Detect which cell encompasses the target text, then output its (x, y) center coordinate. 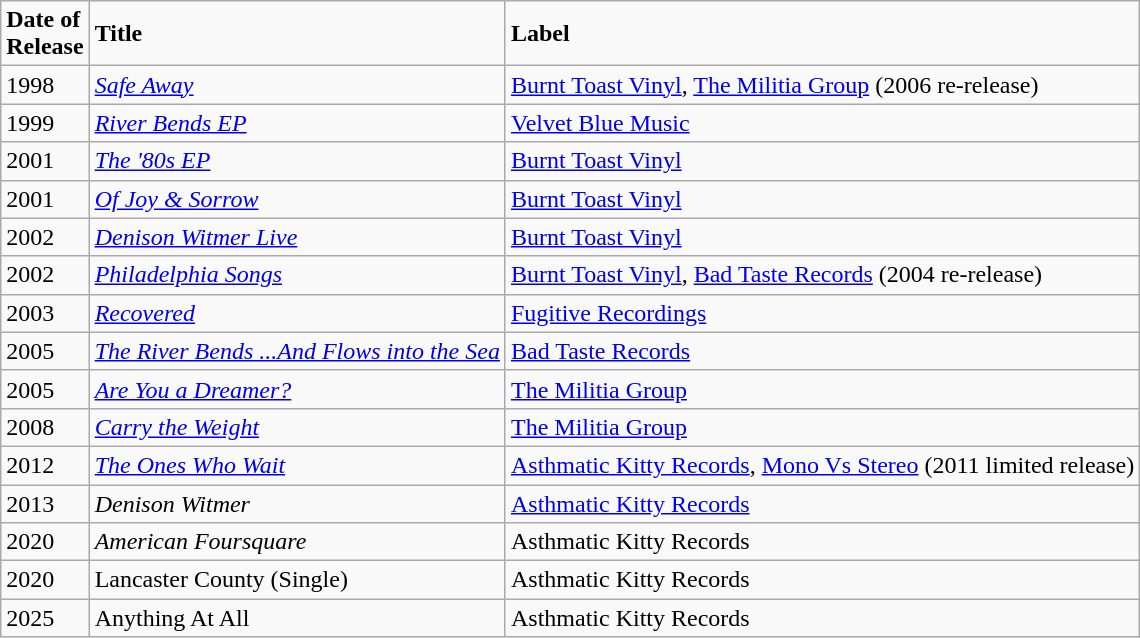
2003 (45, 313)
Label (822, 34)
Fugitive Recordings (822, 313)
River Bends EP (297, 123)
Title (297, 34)
Burnt Toast Vinyl, Bad Taste Records (2004 re-release) (822, 275)
Lancaster County (Single) (297, 580)
Denison Witmer (297, 503)
Bad Taste Records (822, 351)
The River Bends ...And Flows into the Sea (297, 351)
Velvet Blue Music (822, 123)
1999 (45, 123)
Denison Witmer Live (297, 237)
Burnt Toast Vinyl, The Militia Group (2006 re-release) (822, 85)
2012 (45, 465)
1998 (45, 85)
Recovered (297, 313)
Are You a Dreamer? (297, 389)
Of Joy & Sorrow (297, 199)
American Foursquare (297, 542)
Philadelphia Songs (297, 275)
Date of Release (45, 34)
Carry the Weight (297, 427)
2008 (45, 427)
Safe Away (297, 85)
Anything At All (297, 618)
The '80s EP (297, 161)
2013 (45, 503)
The Ones Who Wait (297, 465)
Asthmatic Kitty Records, Mono Vs Stereo (2011 limited release) (822, 465)
2025 (45, 618)
